Detect which cell encompasses the target text, then output its (X, Y) center coordinate. 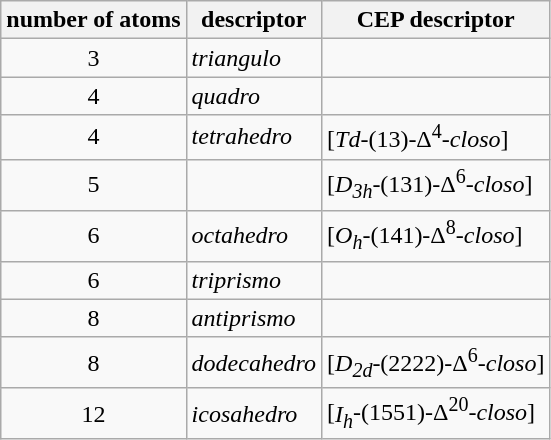
[Td-(13)-Δ4-closo] (436, 138)
3 (94, 58)
antiprismo (254, 318)
CEP descriptor (436, 20)
triangulo (254, 58)
triprismo (254, 280)
12 (94, 414)
tetrahedro (254, 138)
descriptor (254, 20)
icosahedro (254, 414)
[Ih-(1551)-Δ20-closo] (436, 414)
quadro (254, 96)
[D2d-(2222)-Δ6-closo] (436, 362)
[Oh-(141)-Δ8-closo] (436, 236)
5 (94, 184)
octahedro (254, 236)
dodecahedro (254, 362)
[D3h-(131)-Δ6-closo] (436, 184)
number of atoms (94, 20)
